Scan for the cell matching the given text and deliver its [x, y] coordinate at center. 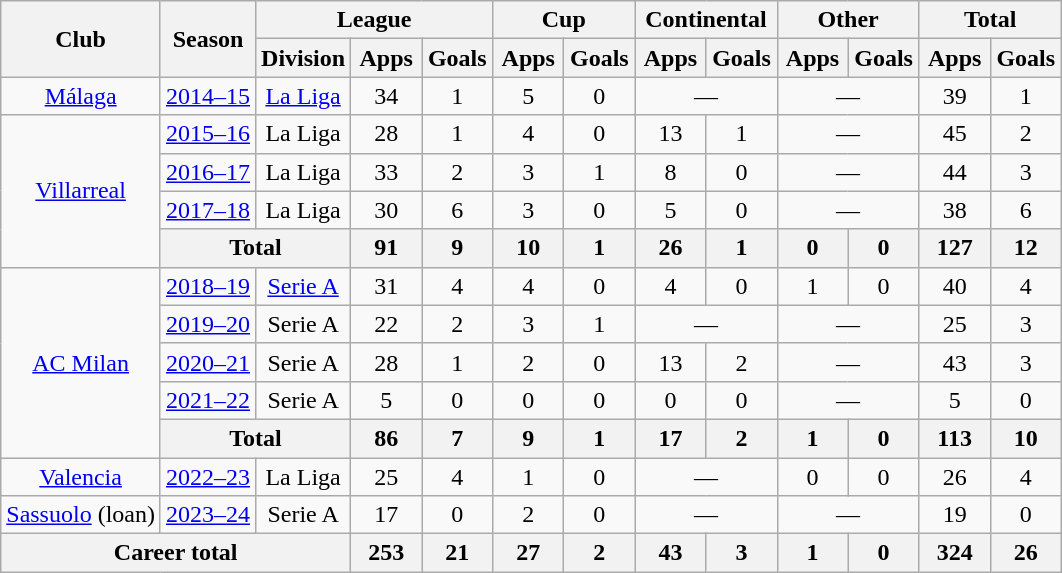
2014–15 [208, 96]
Season [208, 39]
27 [528, 553]
113 [954, 438]
21 [458, 553]
86 [386, 438]
19 [954, 515]
Career total [176, 553]
7 [458, 438]
2015–16 [208, 134]
Division [304, 58]
31 [386, 286]
Valencia [81, 477]
38 [954, 210]
22 [386, 324]
League [374, 20]
40 [954, 286]
33 [386, 172]
AC Milan [81, 362]
Continental [706, 20]
39 [954, 96]
30 [386, 210]
Sassuolo (loan) [81, 515]
91 [386, 248]
2016–17 [208, 172]
2020–21 [208, 362]
Cup [564, 20]
2023–24 [208, 515]
2018–19 [208, 286]
12 [1026, 248]
8 [670, 172]
127 [954, 248]
Málaga [81, 96]
34 [386, 96]
Villarreal [81, 191]
324 [954, 553]
Club [81, 39]
Other [848, 20]
253 [386, 553]
2017–18 [208, 210]
2022–23 [208, 477]
45 [954, 134]
2019–20 [208, 324]
2021–22 [208, 400]
44 [954, 172]
